Capture the cell that displays the provided text and extract its [X, Y] central coordinate. 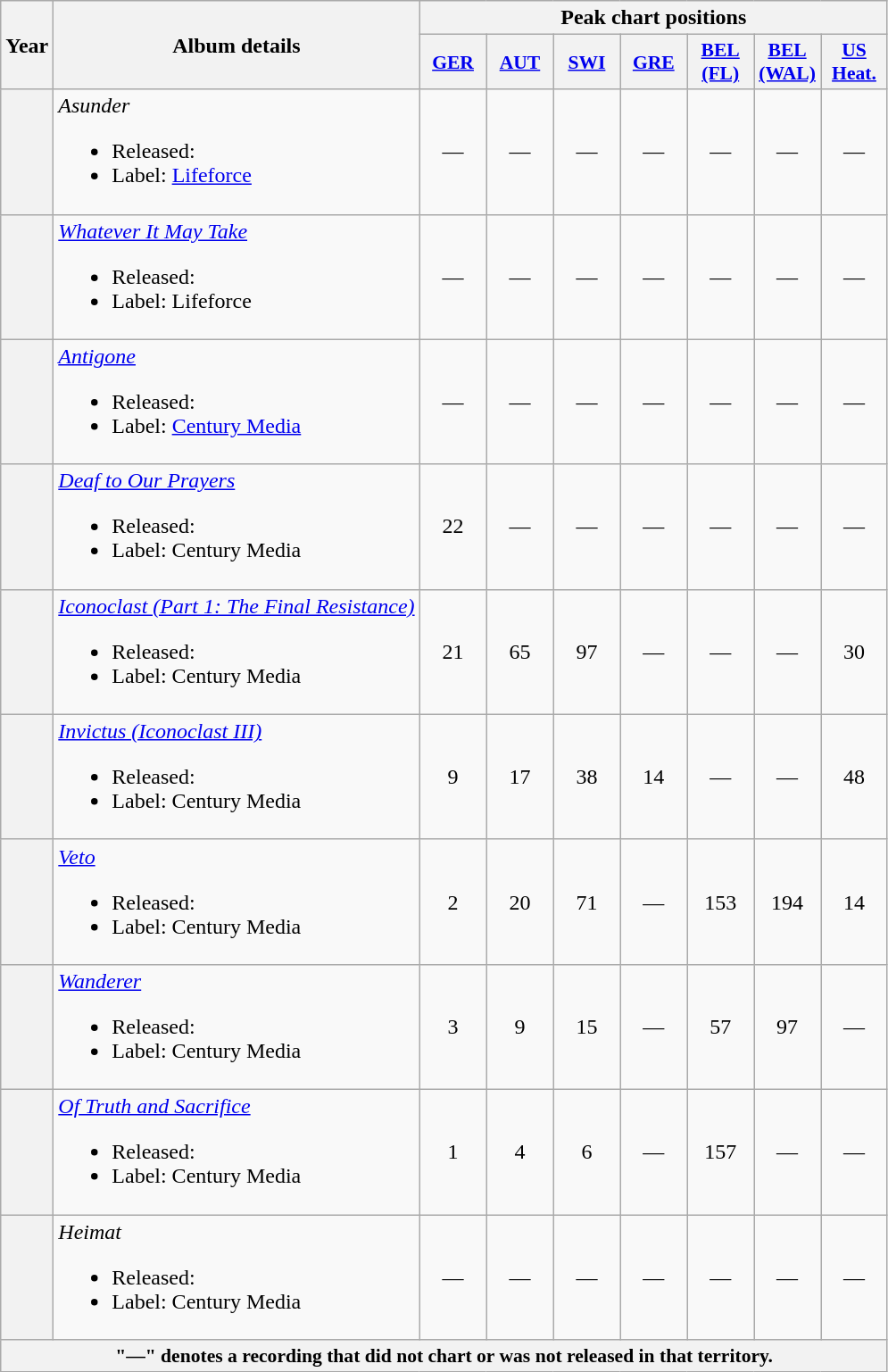
20 [519, 902]
153 [721, 902]
Album details [237, 45]
AUT [519, 62]
157 [721, 1152]
Whatever It May TakeReleased: Label: Lifeforce [237, 277]
Peak chart positions [653, 18]
SWI [587, 62]
Deaf to Our PrayersReleased: Label: Century Media [237, 527]
21 [453, 652]
BEL(FL) [721, 62]
AntigoneReleased: Label: Century Media [237, 402]
57 [721, 1027]
2 [453, 902]
1 [453, 1152]
Of Truth and SacrificeReleased: Label: Century Media [237, 1152]
6 [587, 1152]
30 [855, 652]
WandererReleased: Label: Century Media [237, 1027]
15 [587, 1027]
"—" denotes a recording that did not chart or was not released in that territory. [444, 1356]
VetoReleased: Label: Century Media [237, 902]
22 [453, 527]
Iconoclast (Part 1: The Final Resistance)Released: Label: Century Media [237, 652]
194 [787, 902]
48 [855, 777]
BEL(WAL) [787, 62]
GER [453, 62]
Year [27, 45]
3 [453, 1027]
4 [519, 1152]
65 [519, 652]
38 [587, 777]
USHeat. [855, 62]
71 [587, 902]
17 [519, 777]
HeimatReleased: Label: Century Media [237, 1276]
AsunderReleased: Label: Lifeforce [237, 152]
GRE [653, 62]
Invictus (Iconoclast III)Released: Label: Century Media [237, 777]
